Return [X, Y] of the center of cell containing provided text 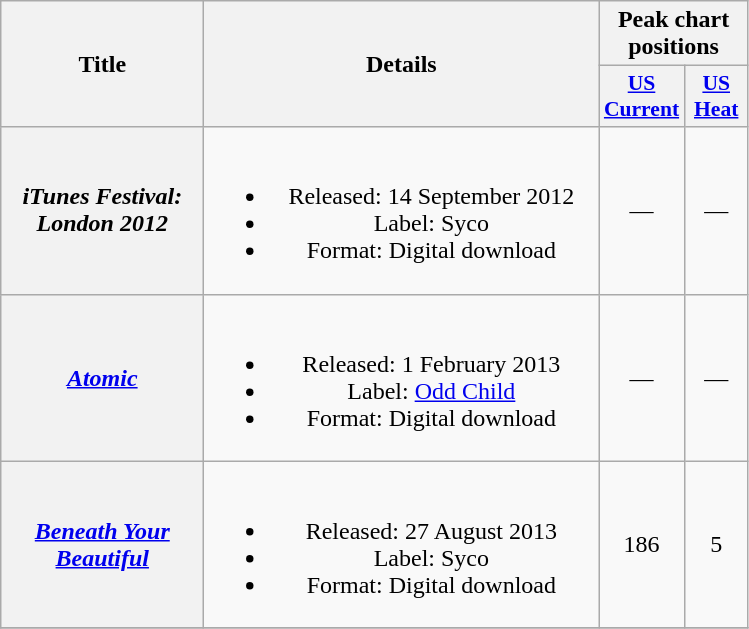
Released: 27 August 2013Label: SycoFormat: Digital download [402, 544]
Peak chart positions [674, 34]
Released: 14 September 2012Label: SycoFormat: Digital download [402, 210]
186 [642, 544]
5 [716, 544]
Beneath Your Beautiful [102, 544]
Released: 1 February 2013Label: Odd ChildFormat: Digital download [402, 378]
USCurrent [642, 96]
Atomic [102, 378]
iTunes Festival: London 2012 [102, 210]
USHeat [716, 96]
Title [102, 64]
Details [402, 64]
